From the cell containing the given text, extract its center point as (x, y) coordinate. 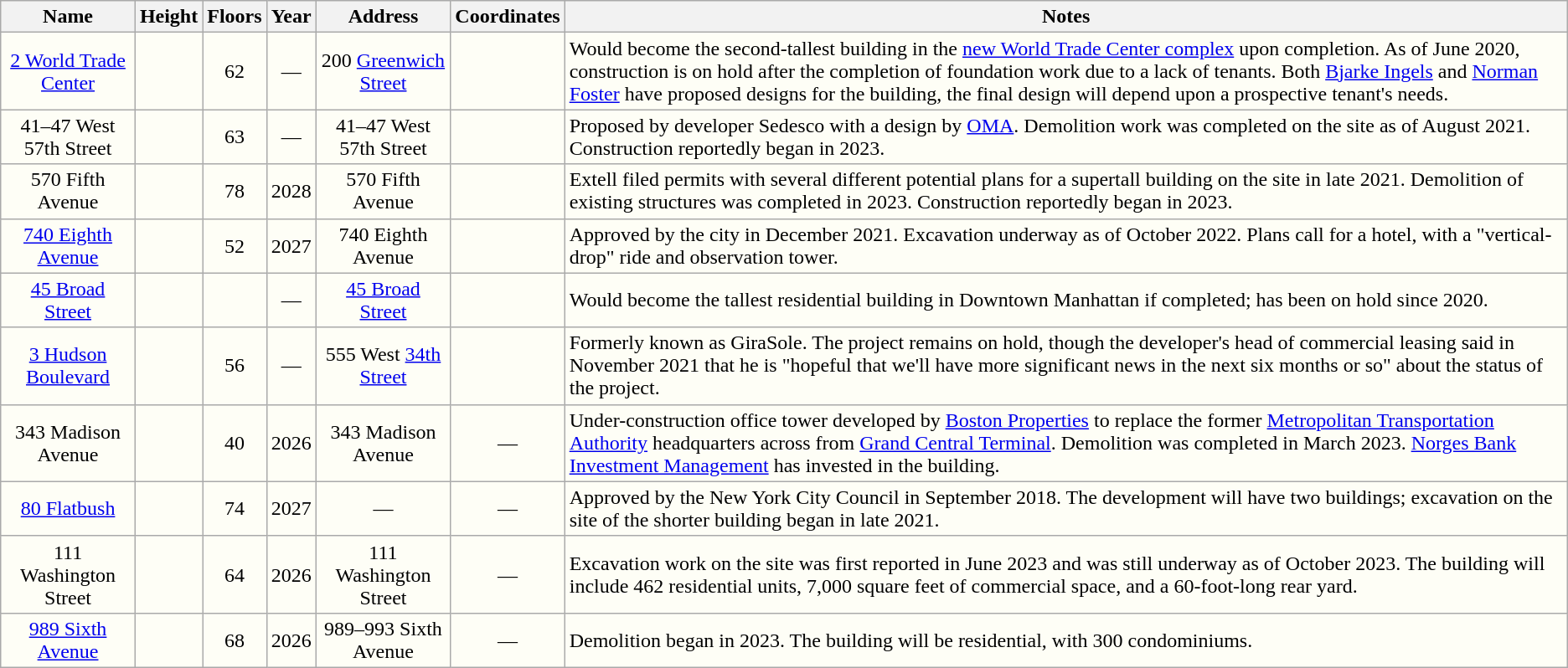
200 Greenwich Street (384, 71)
78 (235, 191)
Floors (235, 17)
2028 (291, 191)
2 World Trade Center (69, 71)
64 (235, 574)
989–993 Sixth Avenue (384, 640)
40 (235, 443)
Demolition began in 2023. The building will be residential, with 300 condominiums. (1065, 640)
Would become the tallest residential building in Downtown Manhattan if completed; has been on hold since 2020. (1065, 300)
Height (168, 17)
74 (235, 509)
56 (235, 366)
Name (69, 17)
52 (235, 246)
3 Hudson Boulevard (69, 366)
555 West 34th Street (384, 366)
989 Sixth Avenue (69, 640)
Address (384, 17)
62 (235, 71)
80 Flatbush (69, 509)
Year (291, 17)
63 (235, 137)
Coordinates (508, 17)
Notes (1065, 17)
68 (235, 640)
